Determine the (X, Y) coordinate at the center of the cell enclosing the given text.  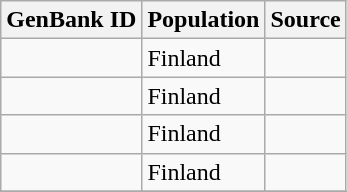
Population (204, 20)
GenBank ID (72, 20)
Source (306, 20)
